For the text-containing cell, return its midpoint in [X, Y] coordinate format. 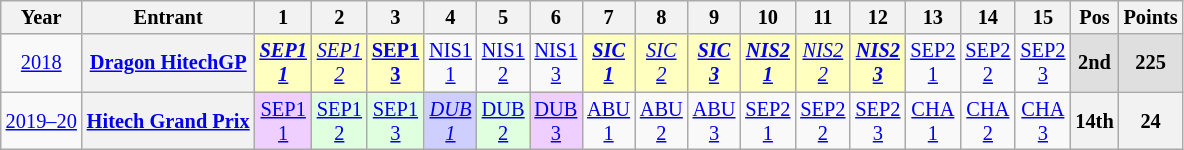
Dragon HitechGP [168, 63]
NIS21 [768, 63]
ABU3 [714, 121]
ABU2 [662, 121]
14 [988, 17]
225 [1151, 63]
10 [768, 17]
2019–20 [42, 121]
4 [450, 17]
1 [284, 17]
13 [932, 17]
Year [42, 17]
Points [1151, 17]
NIS23 [878, 63]
2nd [1094, 63]
DUB1 [450, 121]
5 [504, 17]
2 [340, 17]
7 [608, 17]
Pos [1094, 17]
NIS22 [822, 63]
2018 [42, 63]
SIC3 [714, 63]
6 [556, 17]
CHA2 [988, 121]
Entrant [168, 17]
14th [1094, 121]
DUB2 [504, 121]
NIS11 [450, 63]
NIS13 [556, 63]
DUB3 [556, 121]
12 [878, 17]
NIS12 [504, 63]
SIC2 [662, 63]
3 [396, 17]
15 [1042, 17]
8 [662, 17]
CHA1 [932, 121]
9 [714, 17]
11 [822, 17]
ABU1 [608, 121]
24 [1151, 121]
SIC1 [608, 63]
Hitech Grand Prix [168, 121]
CHA3 [1042, 121]
